Provide the (x, y) coordinate of the cell's center where the given text is located.  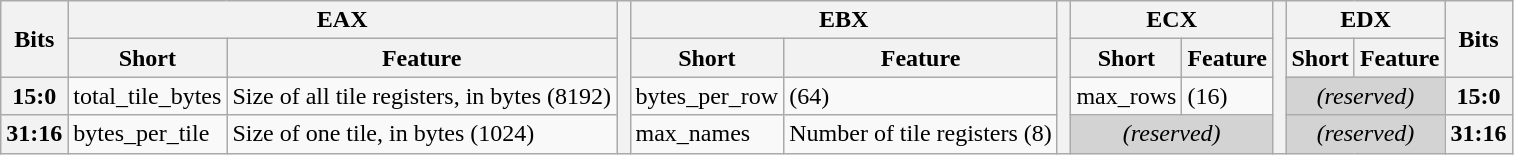
Size of all tile registers, in bytes (8192) (422, 96)
EDX (1366, 20)
max_rows (1126, 96)
bytes_per_row (707, 96)
EAX (342, 20)
ECX (1172, 20)
total_tile_bytes (148, 96)
(16) (1228, 96)
(64) (921, 96)
bytes_per_tile (148, 134)
Size of one tile, in bytes (1024) (422, 134)
Number of tile registers (8) (921, 134)
max_names (707, 134)
EBX (844, 20)
